For the text-containing cell, return its midpoint in [X, Y] coordinate format. 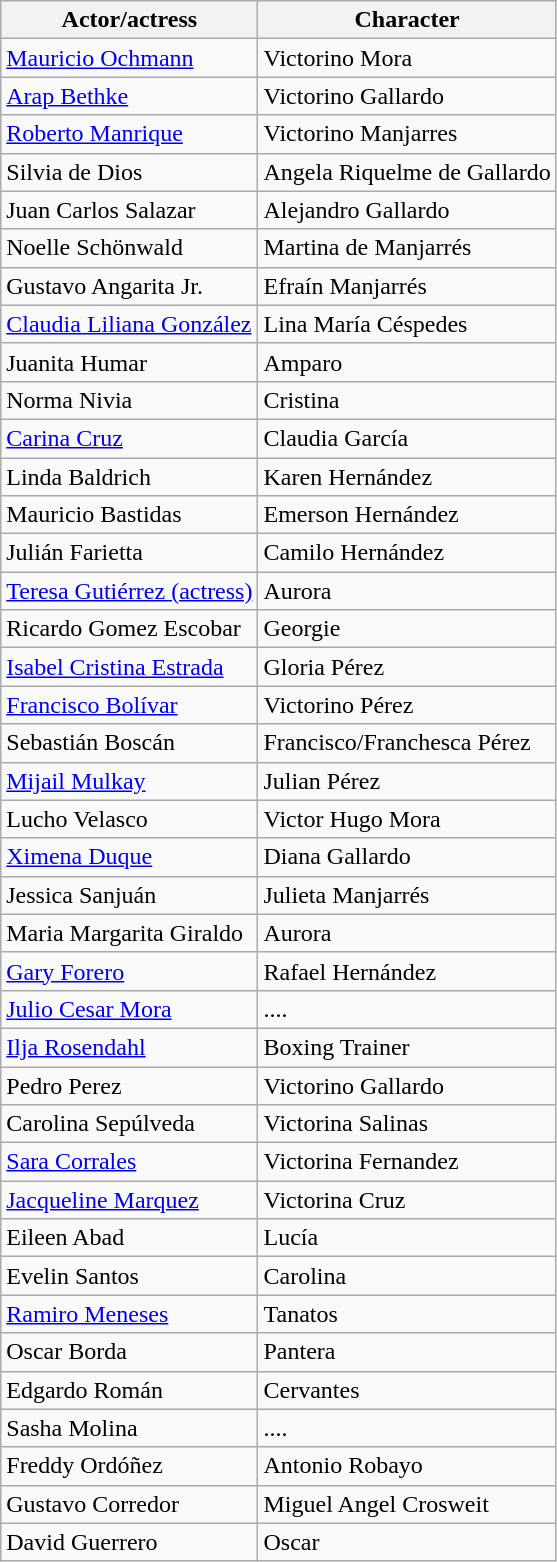
Sebastián Boscán [130, 743]
Emerson Hernández [407, 515]
Evelin Santos [130, 1276]
Victorina Salinas [407, 1124]
Juanita Humar [130, 362]
Diana Gallardo [407, 857]
Gustavo Corredor [130, 1504]
Actor/actress [130, 20]
Eileen Abad [130, 1238]
Teresa Gutiérrez (actress) [130, 591]
Noelle Schönwald [130, 248]
Claudia García [407, 438]
Francisco Bolívar [130, 705]
Efraín Manjarrés [407, 286]
Victorino Pérez [407, 705]
Gloria Pérez [407, 667]
Victorino Manjarres [407, 134]
Linda Baldrich [130, 477]
Jessica Sanjuán [130, 895]
Jacqueline Marquez [130, 1200]
Victorina Fernandez [407, 1162]
Gary Forero [130, 971]
Victorina Cruz [407, 1200]
Victorino Mora [407, 58]
Angela Riquelme de Gallardo [407, 172]
David Guerrero [130, 1542]
Cervantes [407, 1390]
Lucho Velasco [130, 819]
Pedro Perez [130, 1085]
Alejandro Gallardo [407, 210]
Tanatos [407, 1314]
Amparo [407, 362]
Character [407, 20]
Karen Hernández [407, 477]
Pantera [407, 1352]
Ilja Rosendahl [130, 1047]
Georgie [407, 629]
Ximena Duque [130, 857]
Cristina [407, 400]
Oscar Borda [130, 1352]
Mauricio Ochmann [130, 58]
Antonio Robayo [407, 1466]
Julio Cesar Mora [130, 1009]
Mauricio Bastidas [130, 515]
Francisco/Franchesca Pérez [407, 743]
Isabel Cristina Estrada [130, 667]
Julián Farietta [130, 553]
Freddy Ordóñez [130, 1466]
Claudia Liliana González [130, 324]
Oscar [407, 1542]
Julieta Manjarrés [407, 895]
Roberto Manrique [130, 134]
Carolina Sepúlveda [130, 1124]
Camilo Hernández [407, 553]
Miguel Angel Crosweit [407, 1504]
Sasha Molina [130, 1428]
Edgardo Román [130, 1390]
Julian Pérez [407, 781]
Lina María Céspedes [407, 324]
Carolina [407, 1276]
Ramiro Meneses [130, 1314]
Gustavo Angarita Jr. [130, 286]
Arap Bethke [130, 96]
Martina de Manjarrés [407, 248]
Sara Corrales [130, 1162]
Maria Margarita Giraldo [130, 933]
Juan Carlos Salazar [130, 210]
Lucía [407, 1238]
Mijail Mulkay [130, 781]
Victor Hugo Mora [407, 819]
Silvia de Dios [130, 172]
Carina Cruz [130, 438]
Ricardo Gomez Escobar [130, 629]
Boxing Trainer [407, 1047]
Norma Nivia [130, 400]
Rafael Hernández [407, 971]
